Extract the [X, Y] coordinate from the center of the cell holding the provided text.  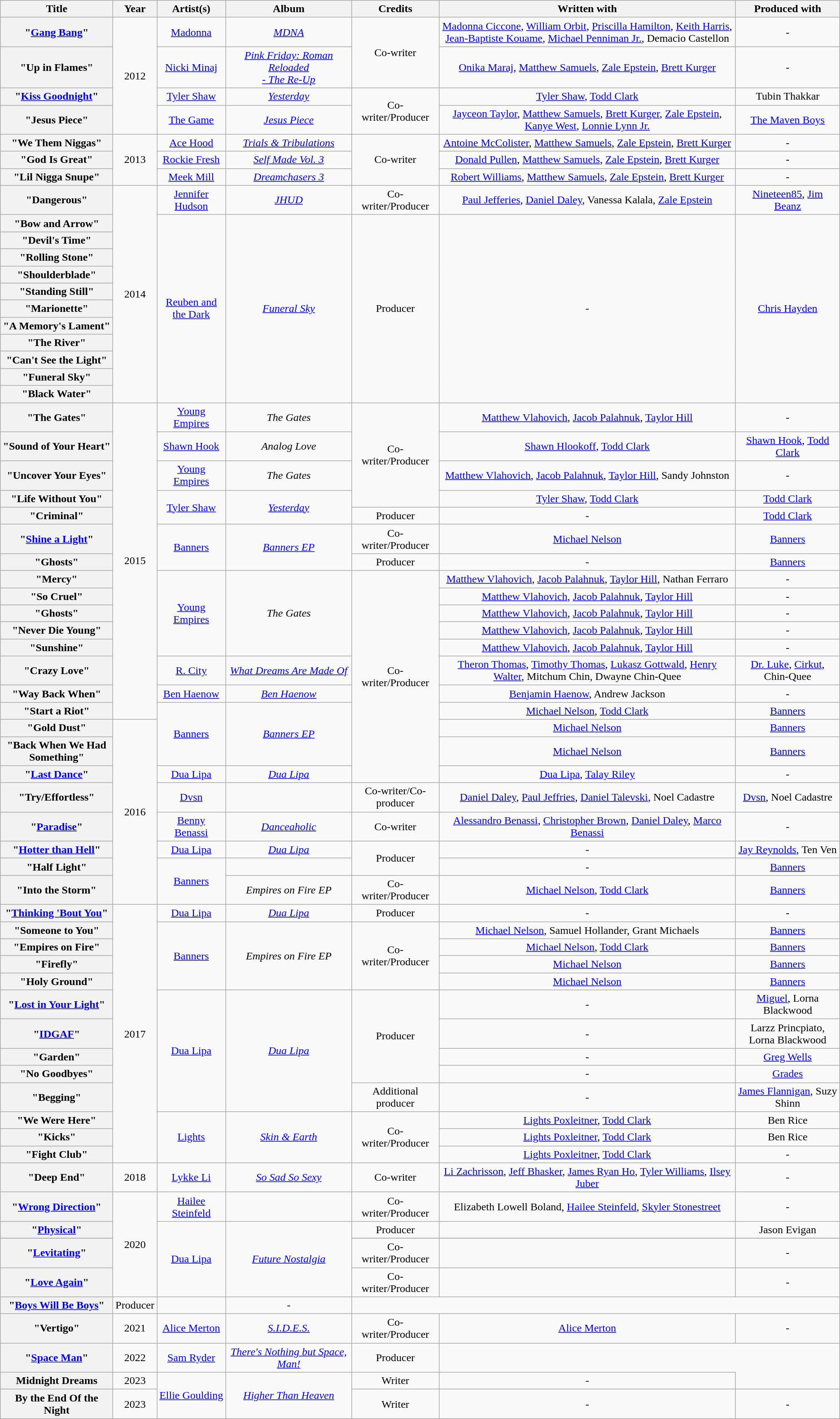
By the End Of the Night [57, 1404]
Funeral Sky [289, 309]
Shawn Hook [191, 446]
"Bow and Arrow" [57, 223]
MDNA [289, 32]
Ellie Goulding [191, 1396]
2015 [135, 561]
Artist(s) [191, 9]
The Maven Boys [787, 119]
The Game [191, 119]
Jayceon Taylor, Matthew Samuels, Brett Kurger, Zale Epstein, Kanye West, Lonnie Lynn Jr. [587, 119]
Michael Nelson, Samuel Hollander, Grant Michaels [587, 930]
"Try/Effortless" [57, 797]
Reuben and the Dark [191, 309]
Jay Reynolds, Ten Ven [787, 850]
"Shoulderblade" [57, 274]
Dvsn [191, 797]
"Standing Still" [57, 292]
"Vertigo" [57, 1328]
"Criminal" [57, 516]
"Gang Bang" [57, 32]
"We Them Niggas" [57, 143]
Dr. Luke, Cirkut, Chin-Quee [787, 670]
"Deep End" [57, 1178]
Nineteen85, Jim Beanz [787, 200]
Robert Williams, Matthew Samuels, Zale Epstein, Brett Kurger [587, 177]
Larzz Princpiato, Lorna Blackwood [787, 1034]
"The Gates" [57, 417]
"Fight Club" [57, 1154]
Grades [787, 1074]
S.I.D.E.S. [289, 1328]
Donald Pullen, Matthew Samuels, Zale Epstein, Brett Kurger [587, 160]
Future Nostalgia [289, 1259]
James Flannigan, Suzy Shinn [787, 1097]
Rockie Fresh [191, 160]
"Space Man" [57, 1358]
Self Made Vol. 3 [289, 160]
Li Zachrisson, Jeff Bhasker, James Ryan Ho, Tyler Williams, Ilsey Juber [587, 1178]
Album [289, 9]
"Black Water" [57, 394]
"Half Light" [57, 867]
Onika Maraj, Matthew Samuels, Zale Epstein, Brett Kurger [587, 67]
2012 [135, 76]
Matthew Vlahovich, Jacob Palahnuk, Taylor Hill, Nathan Ferraro [587, 579]
Danceaholic [289, 827]
So Sad So Sexy [289, 1178]
Jason Evigan [787, 1230]
Written with [587, 9]
Madonna [191, 32]
Dvsn, Noel Cadastre [787, 797]
Dua Lipa, Talay Riley [587, 774]
"Thinking 'Bout You" [57, 913]
"Lil Nigga Snupe" [57, 177]
Meek Mill [191, 177]
There's Nothing but Space, Man! [289, 1358]
"Marionette" [57, 309]
"Never Die Young" [57, 631]
"Sunshine" [57, 648]
"Someone to You" [57, 930]
Alessandro Benassi, Christopher Brown, Daniel Daley, Marco Benassi [587, 827]
"Empires on Fire" [57, 947]
2022 [135, 1358]
JHUD [289, 200]
"Boys Will Be Boys" [57, 1305]
Higher Than Heaven [289, 1396]
R. City [191, 670]
"Last Dance" [57, 774]
Sam Ryder [191, 1358]
"Sound of Your Heart" [57, 446]
"Start a Riot" [57, 711]
"No Goodbyes" [57, 1074]
Produced with [787, 9]
"Lost in Your Light" [57, 1004]
"IDGAF" [57, 1034]
2020 [135, 1244]
Jennifer Hudson [191, 200]
Title [57, 9]
"Levitating" [57, 1253]
Ace Hood [191, 143]
Jesus Piece [289, 119]
What Dreams Are Made Of [289, 670]
"Jesus Piece" [57, 119]
Madonna Ciccone, William Orbit, Priscilla Hamilton, Keith Harris, Jean-Baptiste Kouame, Michael Penniman Jr., Demacio Castellon [587, 32]
Greg Wells [787, 1057]
"Love Again" [57, 1282]
Trials & Tribulations [289, 143]
"Can't See the Light" [57, 360]
"So Cruel" [57, 596]
"Firefly" [57, 964]
"Funeral Sky" [57, 377]
Nicki Minaj [191, 67]
2014 [135, 294]
"God Is Great" [57, 160]
"A Memory's Lament" [57, 326]
"Kicks" [57, 1137]
"Physical" [57, 1230]
2018 [135, 1178]
Lykke Li [191, 1178]
2013 [135, 160]
"Gold Dust" [57, 728]
2021 [135, 1328]
Miguel, Lorna Blackwood [787, 1004]
Elizabeth Lowell Boland, Hailee Steinfeld, Skyler Stonestreet [587, 1206]
Pink Friday: Roman Reloaded- The Re-Up [289, 67]
"The River" [57, 343]
Credits [395, 9]
Paul Jefferies, Daniel Daley, Vanessa Kalala, Zale Epstein [587, 200]
"Wrong Direction" [57, 1206]
"Holy Ground" [57, 981]
Lights [191, 1137]
"Hotter than Hell" [57, 850]
Chris Hayden [787, 309]
2016 [135, 812]
Dreamchasers 3 [289, 177]
"Garden" [57, 1057]
Shawn Hlookoff, Todd Clark [587, 446]
Antoine McColister, Matthew Samuels, Zale Epstein, Brett Kurger [587, 143]
"Kiss Goodnight" [57, 96]
Theron Thomas, Timothy Thomas, Lukasz Gottwald, Henry Walter, Mitchum Chin, Dwayne Chin-Quee [587, 670]
"Back When We Had Something" [57, 751]
"Paradise" [57, 827]
Shawn Hook, Todd Clark [787, 446]
2017 [135, 1034]
"Uncover Your Eyes" [57, 476]
"Crazy Love" [57, 670]
"Mercy" [57, 579]
"Shine a Light" [57, 539]
"Into the Storm" [57, 889]
"Dangerous" [57, 200]
Analog Love [289, 446]
"Up in Flames" [57, 67]
Skin & Earth [289, 1137]
Year [135, 9]
Benny Benassi [191, 827]
"Life Without You" [57, 499]
Daniel Daley, Paul Jeffries, Daniel Talevski, Noel Cadastre [587, 797]
Additional producer [395, 1097]
"Rolling Stone" [57, 257]
"We Were Here" [57, 1120]
Midnight Dreams [57, 1381]
Benjamin Haenow, Andrew Jackson [587, 694]
"Begging" [57, 1097]
Tubin Thakkar [787, 96]
"Way Back When" [57, 694]
Matthew Vlahovich, Jacob Palahnuk, Taylor Hill, Sandy Johnston [587, 476]
Hailee Steinfeld [191, 1206]
"Devil's Time" [57, 240]
Co-writer/Co-producer [395, 797]
